Pinpoint the cell where the given text exists, returning its [X, Y] midpoint coordinate. 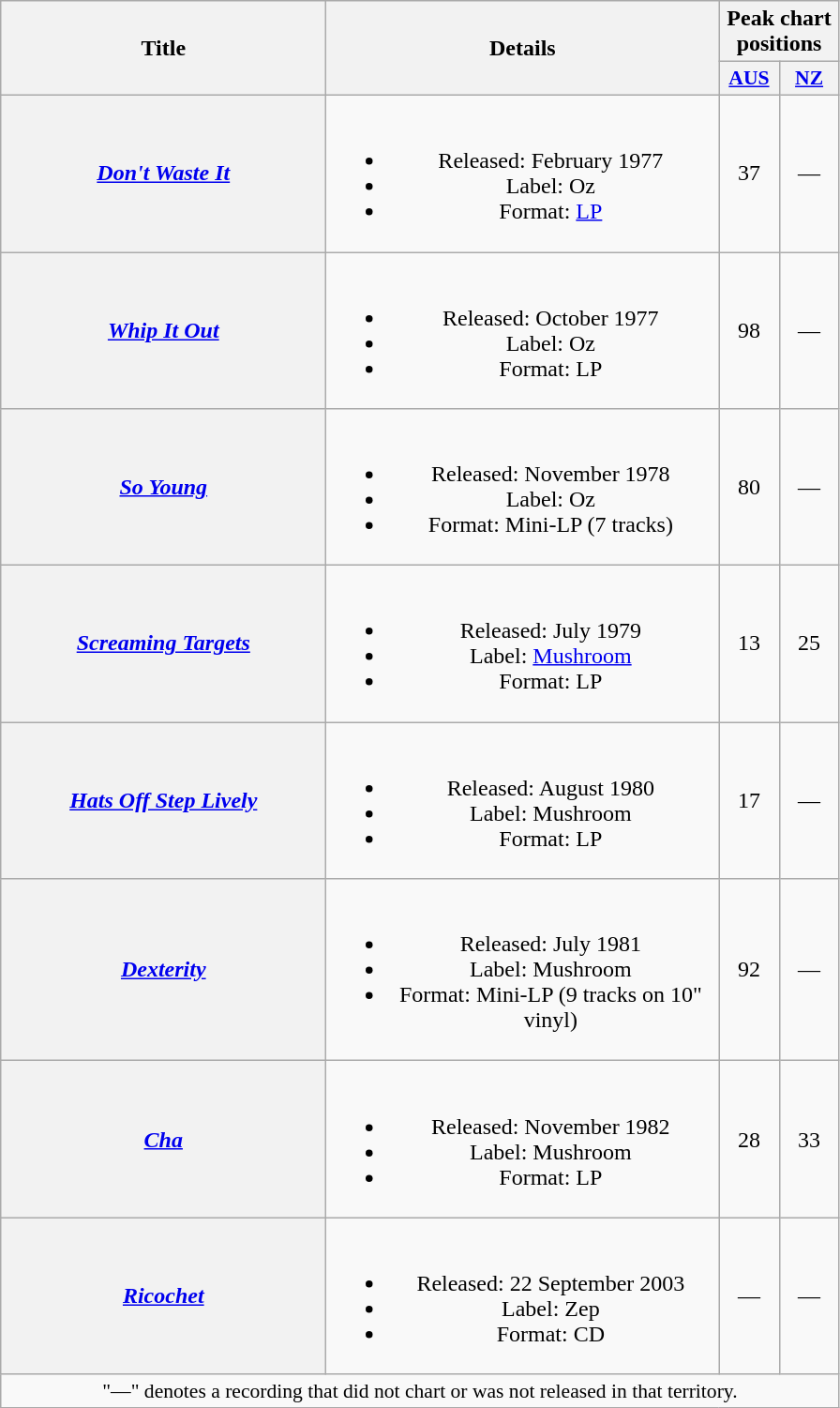
Details [523, 49]
13 [749, 643]
Released: November 1978Label: Oz Format: Mini-LP (7 tracks) [523, 488]
"—" denotes a recording that did not chart or was not released in that territory. [420, 1391]
Released: August 1980Label: Mushroom Format: LP [523, 801]
NZ [809, 79]
33 [809, 1139]
Ricochet [163, 1296]
80 [749, 488]
Released: February 1977Label: Oz Format: LP [523, 173]
28 [749, 1139]
Released: July 1979Label: Mushroom Format: LP [523, 643]
Dexterity [163, 970]
Released: 22 September 2003Label: ZepFormat: CD [523, 1296]
Title [163, 49]
Screaming Targets [163, 643]
98 [749, 330]
92 [749, 970]
Released: October 1977Label: Oz Format: LP [523, 330]
17 [749, 801]
Don't Waste It [163, 173]
Peak chart positions [779, 32]
25 [809, 643]
Cha [163, 1139]
Whip It Out [163, 330]
37 [749, 173]
Hats Off Step Lively [163, 801]
AUS [749, 79]
Released: November 1982Label: Mushroom Format: LP [523, 1139]
Released: July 1981Label: Mushroom Format: Mini-LP (9 tracks on 10" vinyl) [523, 970]
So Young [163, 488]
